Identify which cell holds the provided text, then report its (X, Y) central coordinate. 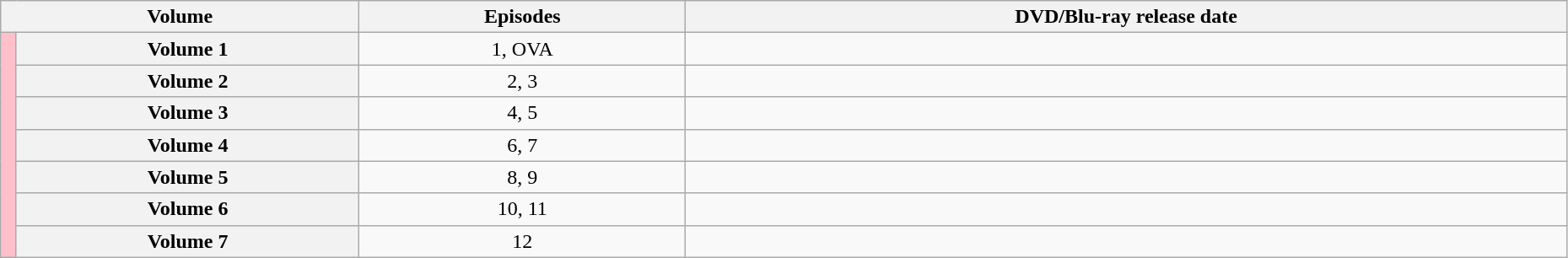
6, 7 (523, 145)
8, 9 (523, 177)
Volume 7 (187, 241)
Volume 4 (187, 145)
Volume 2 (187, 81)
Volume 5 (187, 177)
2, 3 (523, 81)
Volume 1 (187, 49)
1, OVA (523, 49)
DVD/Blu-ray release date (1126, 17)
Episodes (523, 17)
12 (523, 241)
4, 5 (523, 113)
10, 11 (523, 209)
Volume 6 (187, 209)
Volume (181, 17)
Volume 3 (187, 113)
